Extract the [x, y] coordinate from the center of the cell holding the provided text.  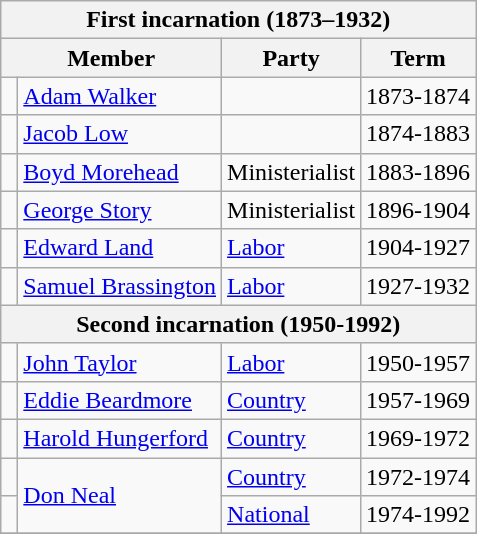
First incarnation (1873–1932) [238, 20]
Jacob Low [120, 134]
1904-1927 [418, 248]
1957-1969 [418, 400]
1873-1874 [418, 96]
Party [292, 58]
Samuel Brassington [120, 286]
George Story [120, 210]
Edward Land [120, 248]
Adam Walker [120, 96]
1950-1957 [418, 362]
1883-1896 [418, 172]
National [292, 515]
Harold Hungerford [120, 438]
Term [418, 58]
1896-1904 [418, 210]
Second incarnation (1950-1992) [238, 324]
1927-1932 [418, 286]
Eddie Beardmore [120, 400]
Boyd Morehead [120, 172]
1874-1883 [418, 134]
Don Neal [120, 496]
Member [112, 58]
1974-1992 [418, 515]
John Taylor [120, 362]
1969-1972 [418, 438]
1972-1974 [418, 477]
